Provide the (X, Y) coordinate of the cell's center where the given text is located.  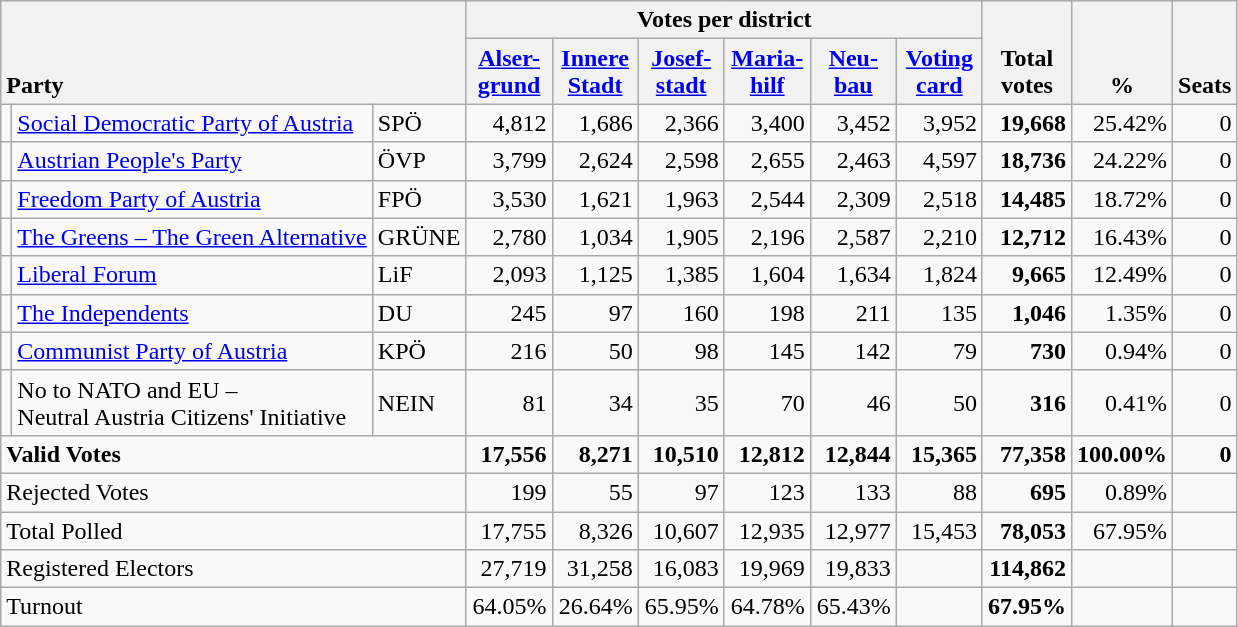
17,556 (509, 454)
135 (939, 313)
79 (939, 351)
1,634 (853, 275)
Liberal Forum (192, 275)
Josef-stadt (681, 72)
35 (681, 402)
DU (419, 313)
12,812 (767, 454)
16,083 (681, 569)
3,530 (509, 199)
160 (681, 313)
27,719 (509, 569)
25.42% (1122, 123)
81 (509, 402)
2,587 (853, 237)
8,271 (595, 454)
3,952 (939, 123)
730 (1026, 351)
1,034 (595, 237)
15,453 (939, 531)
Votingcard (939, 72)
10,510 (681, 454)
2,780 (509, 237)
133 (853, 492)
46 (853, 402)
1,824 (939, 275)
216 (509, 351)
1,621 (595, 199)
1,125 (595, 275)
2,210 (939, 237)
211 (853, 313)
No to NATO and EU –Neutral Austria Citizens' Initiative (192, 402)
98 (681, 351)
2,093 (509, 275)
18.72% (1122, 199)
0.94% (1122, 351)
2,544 (767, 199)
19,833 (853, 569)
65.43% (853, 607)
2,518 (939, 199)
12,844 (853, 454)
19,668 (1026, 123)
1,046 (1026, 313)
26.64% (595, 607)
The Independents (192, 313)
88 (939, 492)
Social Democratic Party of Austria (192, 123)
InnereStadt (595, 72)
Freedom Party of Austria (192, 199)
1.35% (1122, 313)
Neu-bau (853, 72)
145 (767, 351)
19,969 (767, 569)
31,258 (595, 569)
316 (1026, 402)
2,655 (767, 161)
Communist Party of Austria (192, 351)
1,385 (681, 275)
Party (234, 52)
77,358 (1026, 454)
2,463 (853, 161)
Seats (1205, 52)
% (1122, 52)
FPÖ (419, 199)
3,452 (853, 123)
0.41% (1122, 402)
1,686 (595, 123)
2,196 (767, 237)
ÖVP (419, 161)
12.49% (1122, 275)
1,604 (767, 275)
LiF (419, 275)
65.95% (681, 607)
16.43% (1122, 237)
114,862 (1026, 569)
123 (767, 492)
695 (1026, 492)
55 (595, 492)
The Greens – The Green Alternative (192, 237)
12,712 (1026, 237)
2,598 (681, 161)
1,963 (681, 199)
12,977 (853, 531)
3,400 (767, 123)
Votes per district (724, 20)
SPÖ (419, 123)
142 (853, 351)
70 (767, 402)
14,485 (1026, 199)
2,366 (681, 123)
4,597 (939, 161)
100.00% (1122, 454)
0.89% (1122, 492)
18,736 (1026, 161)
GRÜNE (419, 237)
199 (509, 492)
Registered Electors (234, 569)
Valid Votes (234, 454)
9,665 (1026, 275)
24.22% (1122, 161)
34 (595, 402)
2,624 (595, 161)
64.05% (509, 607)
KPÖ (419, 351)
64.78% (767, 607)
10,607 (681, 531)
78,053 (1026, 531)
Rejected Votes (234, 492)
NEIN (419, 402)
12,935 (767, 531)
Turnout (234, 607)
4,812 (509, 123)
198 (767, 313)
8,326 (595, 531)
Maria-hilf (767, 72)
15,365 (939, 454)
Austrian People's Party (192, 161)
1,905 (681, 237)
2,309 (853, 199)
245 (509, 313)
Alser-grund (509, 72)
3,799 (509, 161)
17,755 (509, 531)
Total Polled (234, 531)
Totalvotes (1026, 52)
